Locate the cell with the specified text and output its (X, Y) center coordinate. 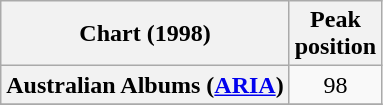
Peakposition (335, 34)
Australian Albums (ARIA) (145, 85)
Chart (1998) (145, 34)
98 (335, 85)
